Return the [X, Y] coordinate for the center point of the cell that contains the specified text.  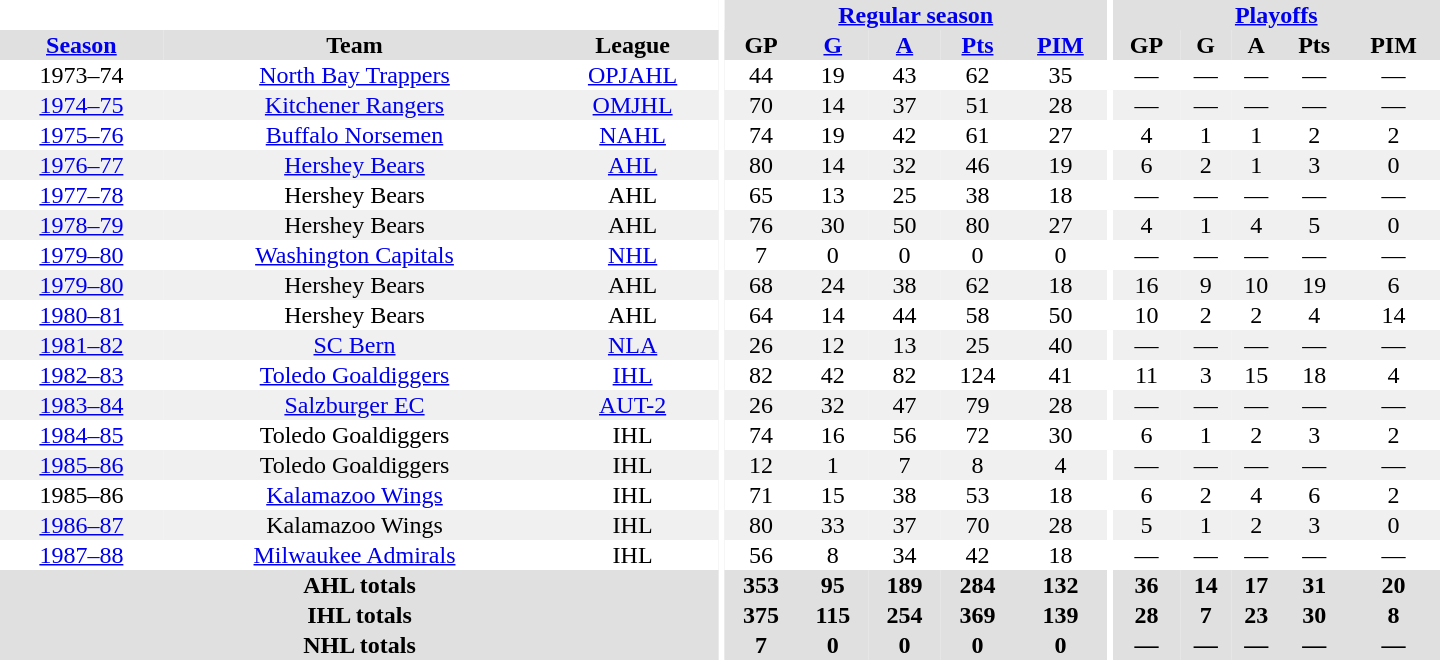
NHL [632, 255]
NAHL [632, 135]
31 [1314, 585]
AHL totals [360, 585]
23 [1256, 615]
League [632, 45]
68 [762, 285]
47 [904, 405]
71 [762, 495]
Team [354, 45]
40 [1060, 345]
61 [978, 135]
Salzburger EC [354, 405]
1986–87 [82, 525]
46 [978, 165]
1978–79 [82, 225]
76 [762, 225]
Kitchener Rangers [354, 105]
NHL totals [360, 645]
254 [904, 615]
20 [1394, 585]
1983–84 [82, 405]
1976–77 [82, 165]
35 [1060, 75]
33 [833, 525]
189 [904, 585]
24 [833, 285]
17 [1256, 585]
36 [1146, 585]
Milwaukee Admirals [354, 555]
Washington Capitals [354, 255]
9 [1206, 285]
375 [762, 615]
1980–81 [82, 315]
1975–76 [82, 135]
353 [762, 585]
OPJAHL [632, 75]
284 [978, 585]
North Bay Trappers [354, 75]
65 [762, 195]
139 [1060, 615]
1984–85 [82, 435]
72 [978, 435]
AUT-2 [632, 405]
11 [1146, 375]
NLA [632, 345]
124 [978, 375]
369 [978, 615]
1977–78 [82, 195]
1973–74 [82, 75]
1987–88 [82, 555]
OMJHL [632, 105]
SC Bern [354, 345]
115 [833, 615]
34 [904, 555]
95 [833, 585]
132 [1060, 585]
Season [82, 45]
Playoffs [1276, 15]
Buffalo Norsemen [354, 135]
43 [904, 75]
1981–82 [82, 345]
1982–83 [82, 375]
IHL totals [360, 615]
53 [978, 495]
Regular season [916, 15]
79 [978, 405]
51 [978, 105]
41 [1060, 375]
58 [978, 315]
64 [762, 315]
1974–75 [82, 105]
